Detect which cell encompasses the target text, then output its (x, y) center coordinate. 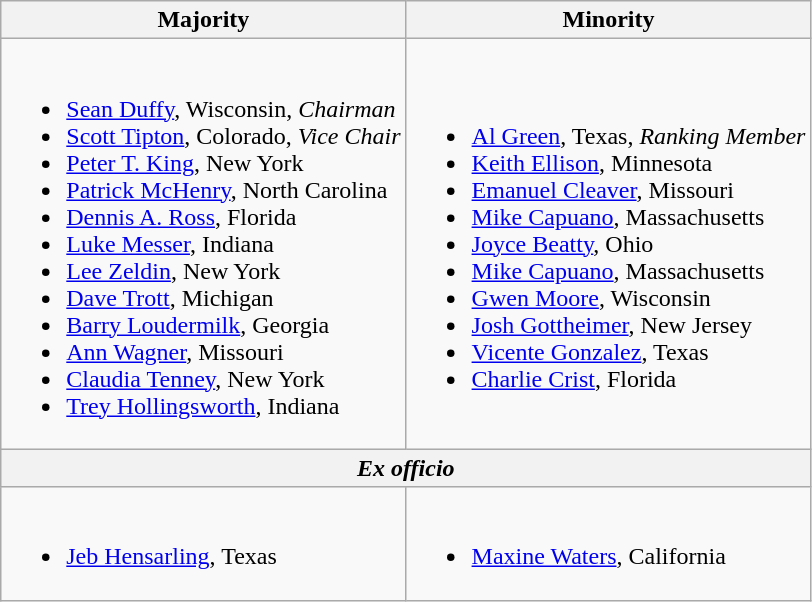
Ex officio (406, 468)
Maxine Waters, California (608, 544)
Jeb Hensarling, Texas (204, 544)
Minority (608, 20)
Majority (204, 20)
